Locate the cell with the specified text and output its [X, Y] center coordinate. 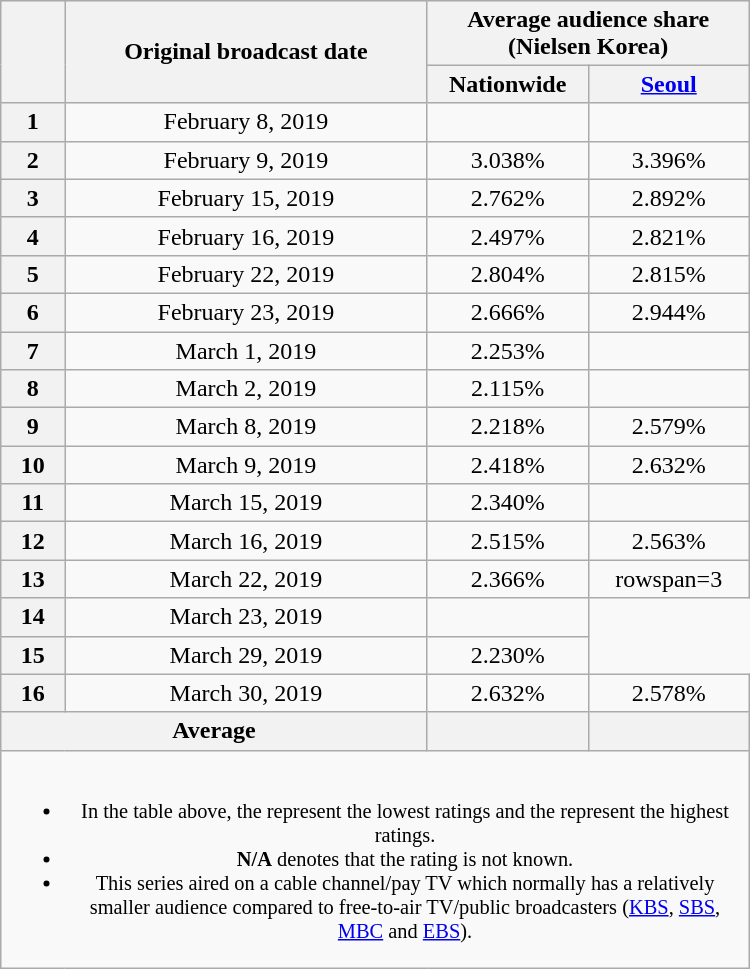
Average audience share(Nielsen Korea) [588, 32]
March 8, 2019 [246, 427]
March 1, 2019 [246, 351]
March 22, 2019 [246, 579]
13 [33, 579]
2.821% [668, 236]
16 [33, 693]
rowspan=3 [668, 579]
2.578% [668, 693]
3.038% [508, 160]
Seoul [668, 84]
February 23, 2019 [246, 312]
11 [33, 503]
2 [33, 160]
Average [214, 731]
2.762% [508, 198]
2.815% [668, 274]
2.230% [508, 655]
2.497% [508, 236]
February 16, 2019 [246, 236]
March 15, 2019 [246, 503]
Nationwide [508, 84]
2.418% [508, 465]
10 [33, 465]
3 [33, 198]
2.515% [508, 541]
March 30, 2019 [246, 693]
2.579% [668, 427]
February 15, 2019 [246, 198]
March 29, 2019 [246, 655]
March 2, 2019 [246, 389]
March 9, 2019 [246, 465]
12 [33, 541]
2.944% [668, 312]
March 16, 2019 [246, 541]
March 23, 2019 [246, 617]
February 9, 2019 [246, 160]
15 [33, 655]
2.563% [668, 541]
4 [33, 236]
3.396% [668, 160]
2.666% [508, 312]
7 [33, 351]
8 [33, 389]
2.340% [508, 503]
2.218% [508, 427]
February 22, 2019 [246, 274]
2.892% [668, 198]
2.804% [508, 274]
9 [33, 427]
6 [33, 312]
14 [33, 617]
2.366% [508, 579]
5 [33, 274]
1 [33, 122]
2.115% [508, 389]
Original broadcast date [246, 52]
February 8, 2019 [246, 122]
2.253% [508, 351]
